Identify which cell holds the provided text, then report its (x, y) central coordinate. 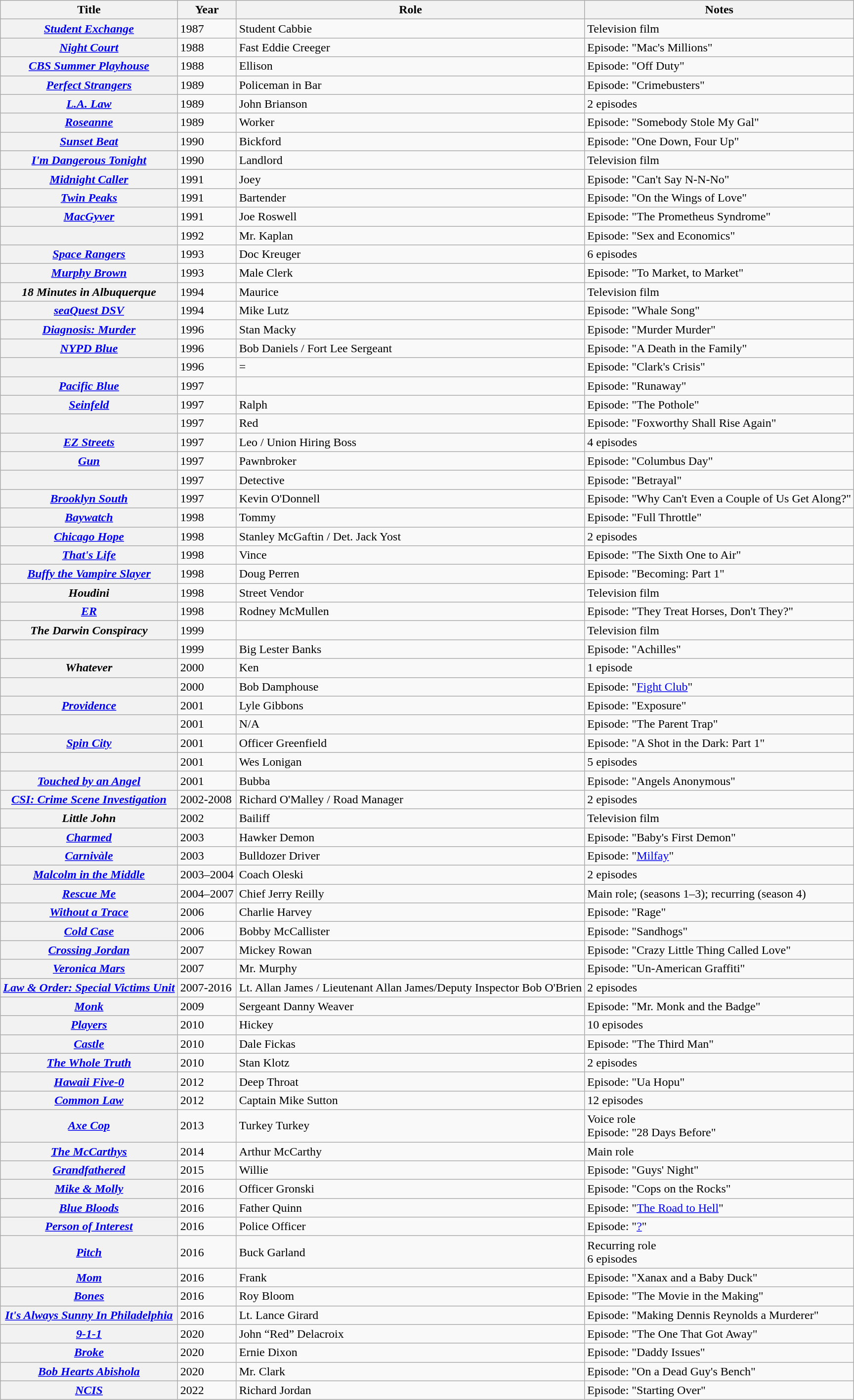
Wes Lonigan (410, 762)
Sergeant Danny Weaver (410, 1006)
Voice roleEpisode: "28 Days Before" (720, 1125)
Episode: "Somebody Stole My Gal" (720, 123)
Main role (720, 1152)
2014 (207, 1152)
That's Life (89, 555)
Episode: "Baby's First Demon" (720, 837)
Episode: "Mac's Millions" (720, 47)
Hickey (410, 1025)
Hawker Demon (410, 837)
Tommy (410, 517)
Episode: "They Treat Horses, Don't They?" (720, 612)
Episode: "Can't Say N-N-No" (720, 179)
Space Rangers (89, 254)
CBS Summer Playhouse (89, 66)
John “Red” Delacroix (410, 1334)
Baywatch (89, 517)
Episode: "The Parent Trap" (720, 724)
Charmed (89, 837)
Episode: "Exposure" (720, 705)
Mr. Clark (410, 1371)
Bubba (410, 781)
9-1-1 (89, 1334)
Episode: "Guys' Night" (720, 1170)
Policeman in Bar (410, 85)
Joe Roswell (410, 216)
Episode: "The Third Man" (720, 1044)
Blue Bloods (89, 1208)
Pitch (89, 1252)
The Whole Truth (89, 1063)
12 episodes (720, 1100)
ER (89, 612)
Lyle Gibbons (410, 705)
Perfect Strangers (89, 85)
Common Law (89, 1100)
1987 (207, 29)
Kevin O'Donnell (410, 498)
Ralph (410, 405)
Episode: "Columbus Day" (720, 461)
Episode: "Fight Club" (720, 687)
Episode: "The Road to Hell" (720, 1208)
Episode: "On the Wings of Love" (720, 198)
Deep Throat (410, 1081)
Notes (720, 10)
Student Cabbie (410, 29)
Episode: "Rage" (720, 912)
Joey (410, 179)
It's Always Sunny In Philadelphia (89, 1315)
Bartender (410, 198)
Episode: "Crimebusters" (720, 85)
NCIS (89, 1390)
CSI: Crime Scene Investigation (89, 799)
Seinfeld (89, 405)
1992 (207, 236)
Ken (410, 668)
Law & Order: Special Victims Unit (89, 988)
N/A (410, 724)
Father Quinn (410, 1208)
I'm Dangerous Tonight (89, 160)
Midnight Caller (89, 179)
Rescue Me (89, 894)
Richard O'Malley / Road Manager (410, 799)
Crossing Jordan (89, 950)
Episode: "Xanax and a Baby Duck" (720, 1277)
Hawaii Five-0 (89, 1081)
Broke (89, 1353)
Bickford (410, 141)
2009 (207, 1006)
Episode: "The Movie in the Making" (720, 1296)
Stanley McGaftin / Det. Jack Yost (410, 536)
Veronica Mars (89, 969)
6 episodes (720, 254)
Stan Klotz (410, 1063)
Bob Damphouse (410, 687)
Big Lester Banks (410, 649)
Axe Cop (89, 1125)
Willie (410, 1170)
Episode: "Un-American Graffiti" (720, 969)
EZ Streets (89, 442)
Role (410, 10)
Roseanne (89, 123)
Lt. Lance Girard (410, 1315)
Episode: "Whale Song" (720, 311)
Diagnosis: Murder (89, 329)
Stan Macky (410, 329)
Police Officer (410, 1227)
Frank (410, 1277)
Buck Garland (410, 1252)
Episode: "Becoming: Part 1" (720, 574)
Sunset Beat (89, 141)
Episode: "Foxworthy Shall Rise Again" (720, 423)
NYPD Blue (89, 348)
2022 (207, 1390)
Monk (89, 1006)
Mike Lutz (410, 311)
Episode: "Sandhogs" (720, 931)
Episode: "A Death in the Family" (720, 348)
= (410, 367)
Chicago Hope (89, 536)
Brooklyn South (89, 498)
Richard Jordan (410, 1390)
Episode: "The Sixth One to Air" (720, 555)
Main role; (seasons 1–3); recurring (season 4) (720, 894)
Episode: "Clark's Crisis" (720, 367)
Episode: "Full Throttle" (720, 517)
Without a Trace (89, 912)
Person of Interest (89, 1227)
Episode: "Crazy Little Thing Called Love" (720, 950)
Episode: "Making Dennis Reynolds a Murderer" (720, 1315)
Episode: "The Pothole" (720, 405)
Leo / Union Hiring Boss (410, 442)
Street Vendor (410, 593)
Spin City (89, 743)
Chief Jerry Reilly (410, 894)
Episode: "Runaway" (720, 386)
Cold Case (89, 931)
Fast Eddie Creeger (410, 47)
2015 (207, 1170)
Episode: "To Market, to Market" (720, 273)
Twin Peaks (89, 198)
Malcolm in the Middle (89, 875)
Officer Greenfield (410, 743)
Doug Perren (410, 574)
Grandfathered (89, 1170)
Coach Oleski (410, 875)
Year (207, 10)
2004–2007 (207, 894)
Worker (410, 123)
The Darwin Conspiracy (89, 630)
L.A. Law (89, 104)
2013 (207, 1125)
Episode: "Murder Murder" (720, 329)
2002-2008 (207, 799)
Gun (89, 461)
2007-2016 (207, 988)
Landlord (410, 160)
Bobby McCallister (410, 931)
seaQuest DSV (89, 311)
Student Exchange (89, 29)
Mike & Molly (89, 1189)
5 episodes (720, 762)
Houdini (89, 593)
Captain Mike Sutton (410, 1100)
Episode: "A Shot in the Dark: Part 1" (720, 743)
10 episodes (720, 1025)
Doc Kreuger (410, 254)
John Brianson (410, 104)
Providence (89, 705)
Episode: "Milfay" (720, 856)
Episode: "The Prometheus Syndrome" (720, 216)
Mr. Kaplan (410, 236)
Episode: "Betrayal" (720, 480)
Episode: "On a Dead Guy's Bench" (720, 1371)
Episode: "Achilles" (720, 649)
4 episodes (720, 442)
Touched by an Angel (89, 781)
Bones (89, 1296)
Title (89, 10)
Detective (410, 480)
Episode: "Sex and Economics" (720, 236)
Ernie Dixon (410, 1353)
Bob Hearts Abishola (89, 1371)
Night Court (89, 47)
Vince (410, 555)
Mr. Murphy (410, 969)
Episode: "Starting Over" (720, 1390)
Castle (89, 1044)
MacGyver (89, 216)
Pacific Blue (89, 386)
Players (89, 1025)
Ellison (410, 66)
Episode: "One Down, Four Up" (720, 141)
Recurring role6 episodes (720, 1252)
Episode: "Mr. Monk and the Badge" (720, 1006)
Episode: "?" (720, 1227)
Pawnbroker (410, 461)
18 Minutes in Albuquerque (89, 292)
Red (410, 423)
Bulldozer Driver (410, 856)
Bob Daniels / Fort Lee Sergeant (410, 348)
Episode: "Off Duty" (720, 66)
Roy Bloom (410, 1296)
Rodney McMullen (410, 612)
Mom (89, 1277)
Lt. Allan James / Lieutenant Allan James/Deputy Inspector Bob O'Brien (410, 988)
Officer Gronski (410, 1189)
2002 (207, 818)
Episode: "Daddy Issues" (720, 1353)
Carnivàle (89, 856)
Bailiff (410, 818)
Episode: "Angels Anonymous" (720, 781)
Buffy the Vampire Slayer (89, 574)
Male Clerk (410, 273)
Dale Fickas (410, 1044)
Maurice (410, 292)
Charlie Harvey (410, 912)
The McCarthys (89, 1152)
Arthur McCarthy (410, 1152)
Episode: "Why Can't Even a Couple of Us Get Along?" (720, 498)
Murphy Brown (89, 273)
2003–2004 (207, 875)
1 episode (720, 668)
Turkey Turkey (410, 1125)
Episode: "Ua Hopu" (720, 1081)
Episode: "The One That Got Away" (720, 1334)
Whatever (89, 668)
Little John (89, 818)
Episode: "Cops on the Rocks" (720, 1189)
Mickey Rowan (410, 950)
